Identify which cell holds the provided text, then report its [X, Y] central coordinate. 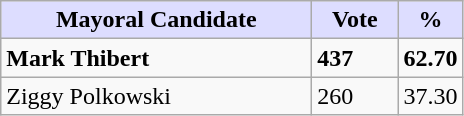
Mark Thibert [156, 58]
62.70 [430, 58]
Mayoral Candidate [156, 20]
Vote [355, 20]
Ziggy Polkowski [156, 96]
260 [355, 96]
% [430, 20]
437 [355, 58]
37.30 [430, 96]
